Identify which cell holds the provided text, then report its (x, y) central coordinate. 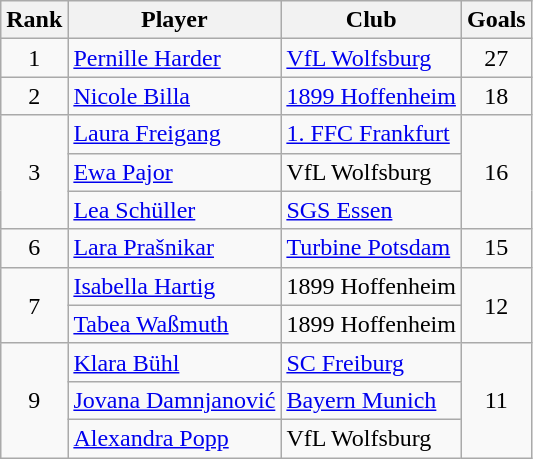
6 (34, 248)
27 (496, 58)
Pernille Harder (174, 58)
Player (174, 20)
2 (34, 96)
Nicole Billa (174, 96)
16 (496, 172)
SGS Essen (372, 210)
12 (496, 305)
Alexandra Popp (174, 438)
1 (34, 58)
SC Freiburg (372, 362)
Lea Schüller (174, 210)
Laura Freigang (174, 134)
Bayern Munich (372, 400)
Turbine Potsdam (372, 248)
7 (34, 305)
9 (34, 400)
1. FFC Frankfurt (372, 134)
Ewa Pajor (174, 172)
Goals (496, 20)
Club (372, 20)
11 (496, 400)
Isabella Hartig (174, 286)
Lara Prašnikar (174, 248)
Jovana Damnjanović (174, 400)
Tabea Waßmuth (174, 324)
18 (496, 96)
3 (34, 172)
Rank (34, 20)
15 (496, 248)
Klara Bühl (174, 362)
